Return the [x, y] coordinate for the center point of the cell that contains the specified text.  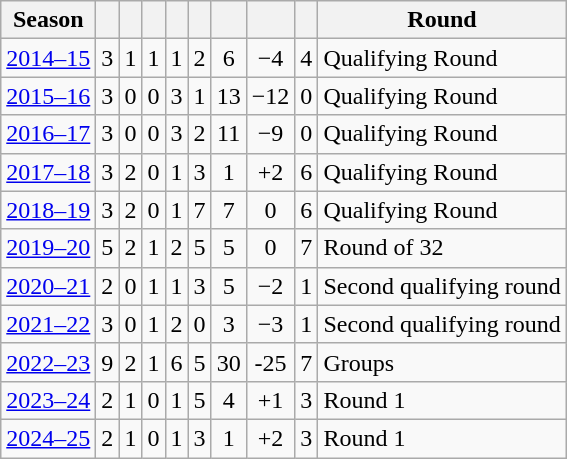
Round of 32 [442, 248]
2022–23 [48, 362]
13 [228, 96]
2017–18 [48, 172]
−2 [270, 286]
Round [442, 20]
−9 [270, 134]
2016–17 [48, 134]
2023–24 [48, 400]
Groups [442, 362]
Season [48, 20]
2021–22 [48, 324]
2024–25 [48, 438]
2019–20 [48, 248]
11 [228, 134]
−3 [270, 324]
-25 [270, 362]
2020–21 [48, 286]
−12 [270, 96]
30 [228, 362]
2015–16 [48, 96]
9 [108, 362]
2014–15 [48, 58]
2018–19 [48, 210]
−4 [270, 58]
+1 [270, 400]
